Output the [X, Y] coordinate of the center of the cell containing the given text.  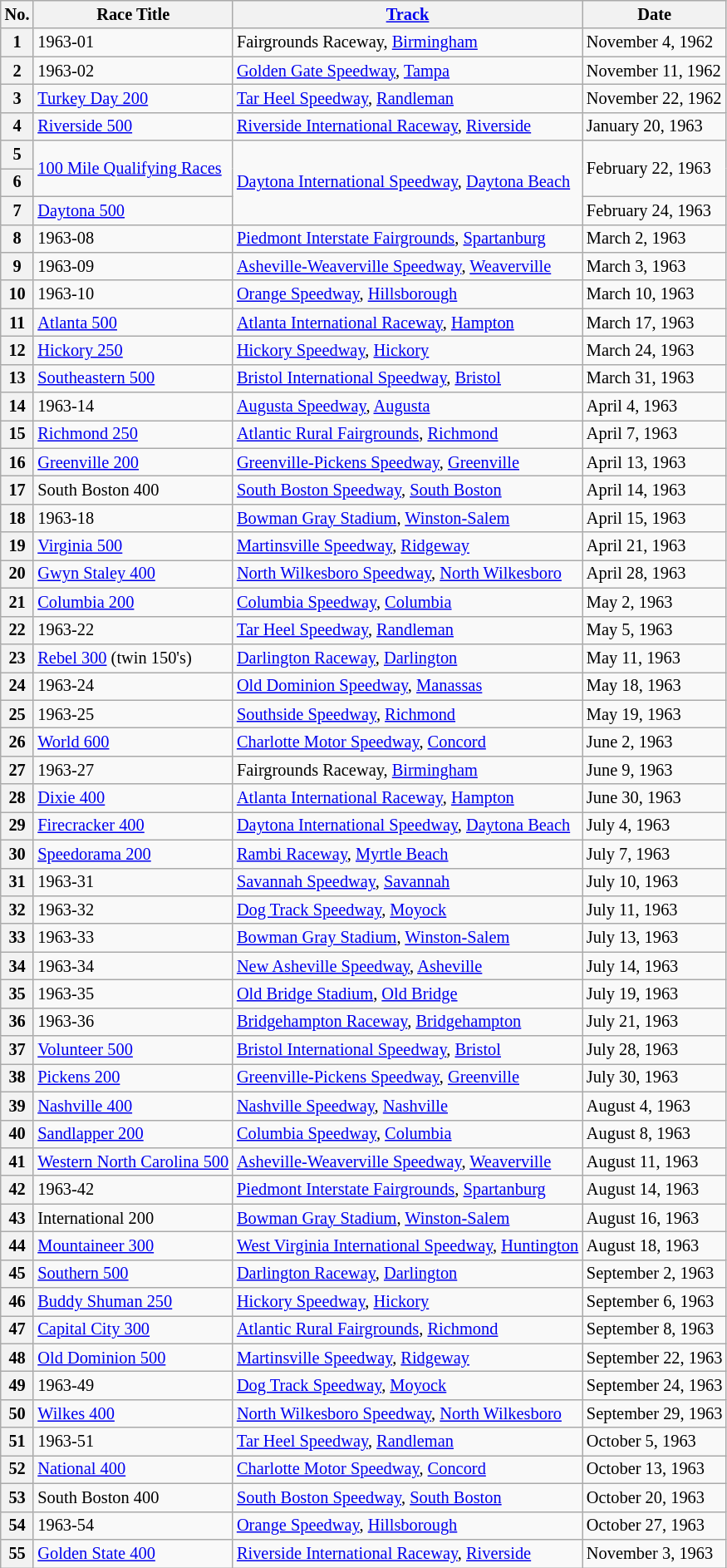
May 11, 1963 [655, 658]
8 [17, 239]
22 [17, 630]
Mountaineer 300 [133, 1245]
May 18, 1963 [655, 686]
Columbia 200 [133, 602]
42 [17, 1190]
March 24, 1963 [655, 350]
Nashville 400 [133, 1106]
10 [17, 294]
31 [17, 882]
1963-34 [133, 966]
55 [17, 1553]
April 4, 1963 [655, 407]
35 [17, 994]
July 28, 1963 [655, 1050]
Atlanta 500 [133, 323]
Buddy Shuman 250 [133, 1302]
45 [17, 1274]
Hickory 250 [133, 350]
April 13, 1963 [655, 462]
6 [17, 182]
June 9, 1963 [655, 770]
July 13, 1963 [655, 938]
November 3, 1963 [655, 1553]
Daytona 500 [133, 210]
April 28, 1963 [655, 574]
No. [17, 14]
February 24, 1963 [655, 210]
November 22, 1962 [655, 98]
50 [17, 1413]
36 [17, 1022]
January 20, 1963 [655, 126]
July 4, 1963 [655, 826]
Rambi Raceway, Myrtle Beach [407, 854]
November 4, 1962 [655, 42]
Richmond 250 [133, 434]
March 17, 1963 [655, 323]
Speedorama 200 [133, 854]
25 [17, 714]
April 14, 1963 [655, 490]
28 [17, 798]
July 21, 1963 [655, 1022]
4 [17, 126]
18 [17, 518]
August 4, 1963 [655, 1106]
Old Dominion 500 [133, 1358]
1963-14 [133, 407]
National 400 [133, 1469]
Track [407, 14]
Southern 500 [133, 1274]
46 [17, 1302]
27 [17, 770]
August 11, 1963 [655, 1161]
October 20, 1963 [655, 1497]
April 15, 1963 [655, 518]
World 600 [133, 742]
September 8, 1963 [655, 1329]
38 [17, 1077]
Southeastern 500 [133, 378]
March 10, 1963 [655, 294]
3 [17, 98]
33 [17, 938]
48 [17, 1358]
September 29, 1963 [655, 1413]
1963-54 [133, 1526]
52 [17, 1469]
March 3, 1963 [655, 266]
Old Bridge Stadium, Old Bridge [407, 994]
Savannah Speedway, Savannah [407, 882]
1963-08 [133, 239]
Western North Carolina 500 [133, 1161]
1963-18 [133, 518]
16 [17, 462]
Sandlapper 200 [133, 1134]
19 [17, 546]
29 [17, 826]
September 6, 1963 [655, 1302]
1 [17, 42]
February 22, 1963 [655, 168]
5 [17, 155]
51 [17, 1442]
1963-22 [133, 630]
54 [17, 1526]
June 30, 1963 [655, 798]
13 [17, 378]
Augusta Speedway, Augusta [407, 407]
1963-09 [133, 266]
Race Title [133, 14]
June 2, 1963 [655, 742]
Turkey Day 200 [133, 98]
August 18, 1963 [655, 1245]
Bridgehampton Raceway, Bridgehampton [407, 1022]
Volunteer 500 [133, 1050]
October 13, 1963 [655, 1469]
Old Dominion Speedway, Manassas [407, 686]
1963-24 [133, 686]
Greenville 200 [133, 462]
24 [17, 686]
July 10, 1963 [655, 882]
7 [17, 210]
44 [17, 1245]
October 27, 1963 [655, 1526]
Date [655, 14]
April 7, 1963 [655, 434]
August 16, 1963 [655, 1218]
43 [17, 1218]
12 [17, 350]
26 [17, 742]
May 19, 1963 [655, 714]
July 7, 1963 [655, 854]
17 [17, 490]
30 [17, 854]
40 [17, 1134]
Dixie 400 [133, 798]
May 5, 1963 [655, 630]
1963-49 [133, 1386]
May 2, 1963 [655, 602]
Gwyn Staley 400 [133, 574]
July 19, 1963 [655, 994]
49 [17, 1386]
August 8, 1963 [655, 1134]
Virginia 500 [133, 546]
15 [17, 434]
14 [17, 407]
March 31, 1963 [655, 378]
1963-33 [133, 938]
Nashville Speedway, Nashville [407, 1106]
July 30, 1963 [655, 1077]
November 11, 1962 [655, 71]
21 [17, 602]
1963-01 [133, 42]
1963-27 [133, 770]
Rebel 300 (twin 150's) [133, 658]
Golden State 400 [133, 1553]
1963-32 [133, 910]
1963-31 [133, 882]
April 21, 1963 [655, 546]
1963-10 [133, 294]
Golden Gate Speedway, Tampa [407, 71]
41 [17, 1161]
August 14, 1963 [655, 1190]
September 24, 1963 [655, 1386]
1963-51 [133, 1442]
37 [17, 1050]
1963-36 [133, 1022]
July 11, 1963 [655, 910]
23 [17, 658]
2 [17, 71]
Firecracker 400 [133, 826]
Wilkes 400 [133, 1413]
International 200 [133, 1218]
9 [17, 266]
March 2, 1963 [655, 239]
39 [17, 1106]
October 5, 1963 [655, 1442]
July 14, 1963 [655, 966]
20 [17, 574]
34 [17, 966]
47 [17, 1329]
Pickens 200 [133, 1077]
West Virginia International Speedway, Huntington [407, 1245]
11 [17, 323]
53 [17, 1497]
32 [17, 910]
Capital City 300 [133, 1329]
100 Mile Qualifying Races [133, 168]
1963-25 [133, 714]
Southside Speedway, Richmond [407, 714]
1963-35 [133, 994]
1963-42 [133, 1190]
September 2, 1963 [655, 1274]
New Asheville Speedway, Asheville [407, 966]
September 22, 1963 [655, 1358]
1963-02 [133, 71]
Riverside 500 [133, 126]
